Provide the (x, y) coordinate of the cell's center where the given text is located.  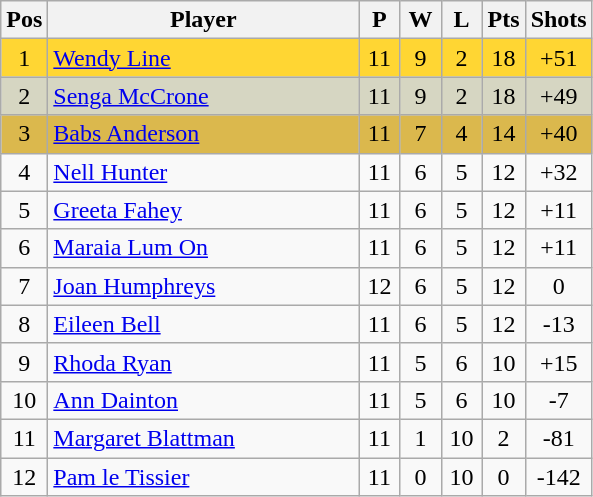
Player (204, 20)
Rhoda Ryan (204, 362)
P (380, 20)
+40 (558, 134)
W (420, 20)
+49 (558, 96)
8 (24, 324)
14 (504, 134)
Ann Dainton (204, 400)
Shots (558, 20)
Joan Humphreys (204, 286)
Senga McCrone (204, 96)
Pos (24, 20)
Pam le Tissier (204, 477)
+32 (558, 172)
Eileen Bell (204, 324)
Babs Anderson (204, 134)
Greeta Fahey (204, 210)
-81 (558, 438)
-7 (558, 400)
Maraia Lum On (204, 248)
Pts (504, 20)
L (462, 20)
Margaret Blattman (204, 438)
+51 (558, 58)
-13 (558, 324)
-142 (558, 477)
3 (24, 134)
Nell Hunter (204, 172)
Wendy Line (204, 58)
+15 (558, 362)
